Return the (x, y) coordinate for the center point of the cell that contains the specified text.  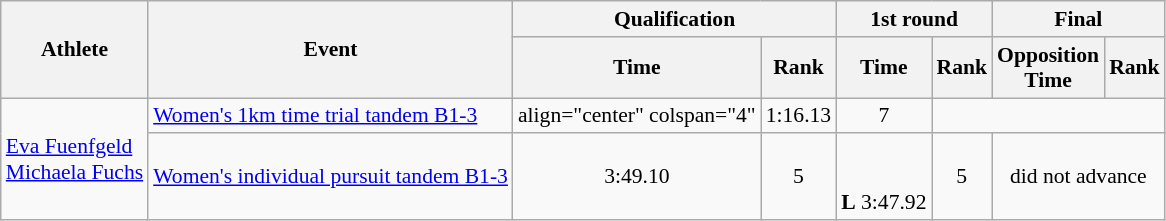
1:16.13 (798, 116)
7 (884, 116)
did not advance (1078, 178)
align="center" colspan="4" (637, 116)
1st round (914, 19)
Women's individual pursuit tandem B1-3 (330, 178)
Athlete (74, 50)
OppositionTime (1048, 68)
Final (1078, 19)
Eva Fuenfgeld Michaela Fuchs (74, 159)
L 3:47.92 (884, 178)
Qualification (674, 19)
Women's 1km time trial tandem B1-3 (330, 116)
3:49.10 (637, 178)
Event (330, 50)
